For the text-containing cell, return its midpoint in [x, y] coordinate format. 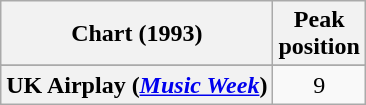
UK Airplay (Music Week) [137, 85]
Peakposition [319, 34]
Chart (1993) [137, 34]
9 [319, 85]
